Return (X, Y) of the center of cell containing provided text 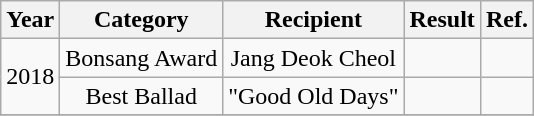
Bonsang Award (142, 58)
Ref. (506, 20)
Recipient (314, 20)
Jang Deok Cheol (314, 58)
"Good Old Days" (314, 96)
Best Ballad (142, 96)
Category (142, 20)
Year (30, 20)
2018 (30, 77)
Result (442, 20)
